Provide the [x, y] coordinate of the cell's center where the given text is located.  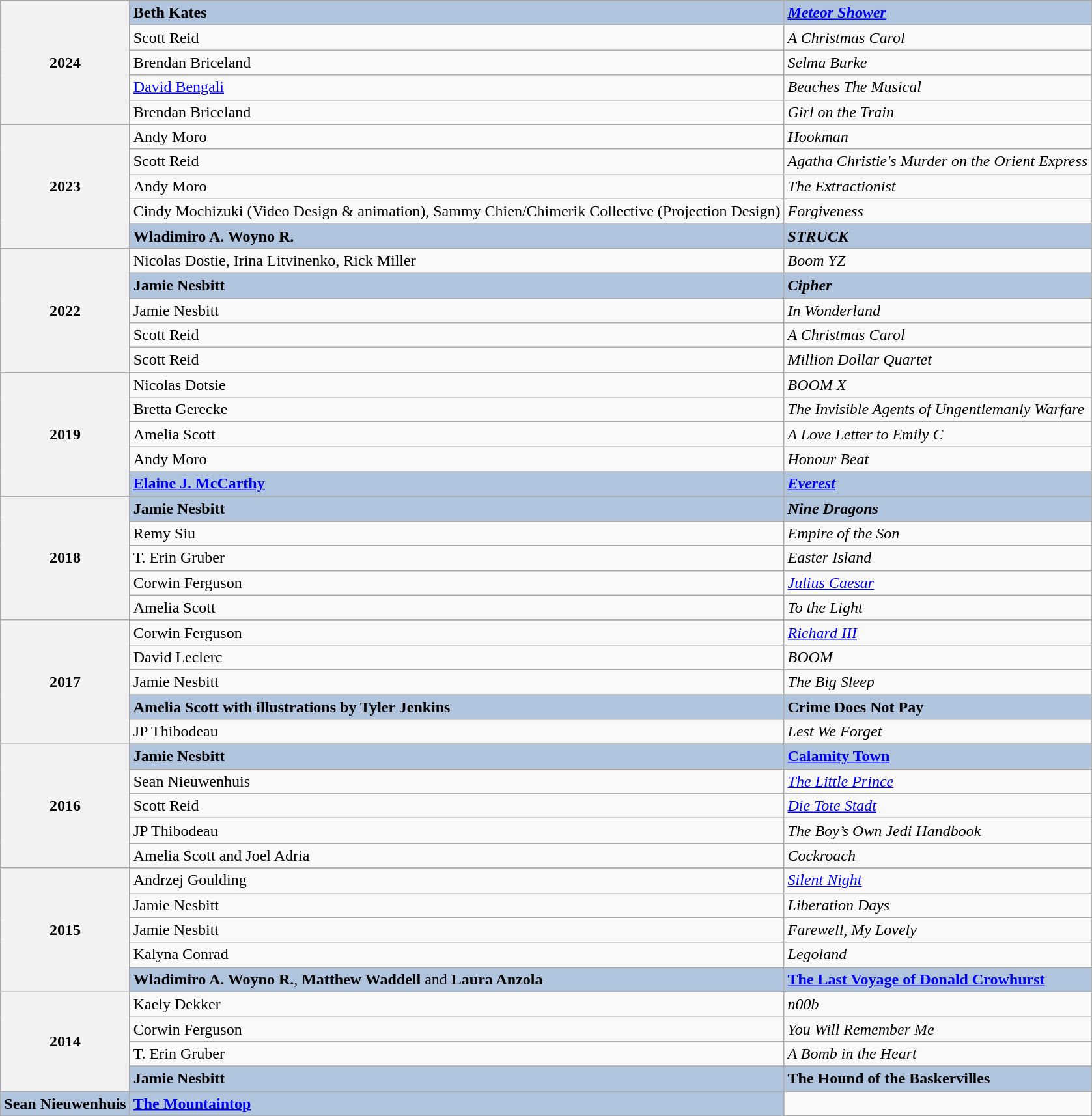
Kaely Dekker [457, 1004]
Liberation Days [938, 905]
STRUCK [938, 236]
2018 [65, 558]
Farewell, My Lovely [938, 930]
2014 [65, 1041]
Lest We Forget [938, 732]
Julius Caesar [938, 583]
Bretta Gerecke [457, 410]
The Mountaintop [457, 1104]
Empire of the Son [938, 533]
Wladimiro A. Woyno R., Matthew Waddell and Laura Anzola [457, 979]
The Boy’s Own Jedi Handbook [938, 831]
Cockroach [938, 856]
2016 [65, 806]
Wladimiro A. Woyno R. [457, 236]
Selma Burke [938, 63]
n00b [938, 1004]
Meteor Shower [938, 13]
Amelia Scott with illustrations by Tyler Jenkins [457, 706]
David Leclerc [457, 657]
Calamity Town [938, 757]
The Hound of the Baskervilles [938, 1078]
Andrzej Goulding [457, 880]
Easter Island [938, 558]
Legoland [938, 955]
The Invisible Agents of Ungentlemanly Warfare [938, 410]
2019 [65, 434]
Cipher [938, 285]
Crime Does Not Pay [938, 706]
Nicolas Dostie, Irina Litvinenko, Rick Miller [457, 260]
2022 [65, 310]
2017 [65, 682]
The Extractionist [938, 186]
Amelia Scott and Joel Adria [457, 856]
Boom YZ [938, 260]
2024 [65, 63]
Kalyna Conrad [457, 955]
In Wonderland [938, 311]
Remy Siu [457, 533]
BOOM [938, 657]
2023 [65, 186]
Girl on the Train [938, 112]
Beth Kates [457, 13]
A Love Letter to Emily C [938, 434]
The Little Prince [938, 781]
A Bomb in the Heart [938, 1053]
Beaches The Musical [938, 87]
Die Tote Stadt [938, 806]
David Bengali [457, 87]
Cindy Mochizuki (Video Design & animation), Sammy Chien/Chimerik Collective (Projection Design) [457, 211]
You Will Remember Me [938, 1029]
Honour Beat [938, 459]
Nine Dragons [938, 509]
Richard III [938, 632]
Nicolas Dotsie [457, 385]
To the Light [938, 607]
Everest [938, 484]
Million Dollar Quartet [938, 360]
2015 [65, 930]
Silent Night [938, 880]
Agatha Christie's Murder on the Orient Express [938, 161]
Elaine J. McCarthy [457, 484]
Forgiveness [938, 211]
BOOM X [938, 385]
The Last Voyage of Donald Crowhurst [938, 979]
Hookman [938, 137]
The Big Sleep [938, 682]
